Capture the cell that displays the provided text and extract its [X, Y] central coordinate. 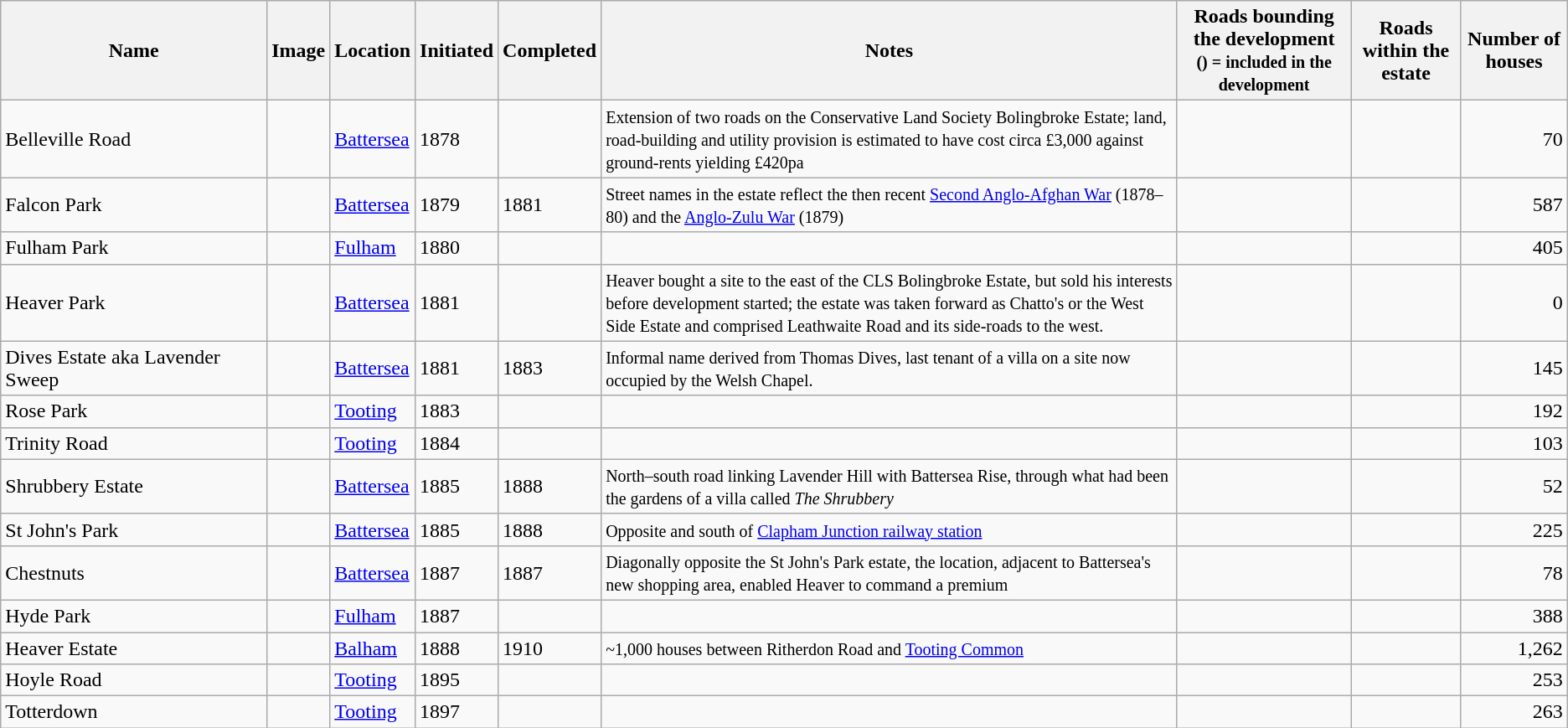
Hoyle Road [134, 680]
1878 [457, 139]
587 [1514, 204]
Belleville Road [134, 139]
1910 [549, 648]
Fulham Park [134, 248]
Rose Park [134, 411]
Trinity Road [134, 443]
1879 [457, 204]
70 [1514, 139]
1884 [457, 443]
Roads within the estate [1406, 50]
Informal name derived from Thomas Dives, last tenant of a villa on a site now occupied by the Welsh Chapel. [890, 369]
405 [1514, 248]
Number of houses [1514, 50]
145 [1514, 369]
1895 [457, 680]
103 [1514, 443]
Location [373, 50]
Shrubbery Estate [134, 486]
225 [1514, 529]
0 [1514, 302]
North–south road linking Lavender Hill with Battersea Rise, through what had been the gardens of a villa called The Shrubbery [890, 486]
Street names in the estate reflect the then recent Second Anglo-Afghan War (1878–80) and the Anglo-Zulu War (1879) [890, 204]
Dives Estate aka Lavender Sweep [134, 369]
1880 [457, 248]
Notes [890, 50]
78 [1514, 573]
Falcon Park [134, 204]
Opposite and south of Clapham Junction railway station [890, 529]
263 [1514, 712]
~1,000 houses between Ritherdon Road and Tooting Common [890, 648]
253 [1514, 680]
Roads bounding the development () = included in the development [1264, 50]
St John's Park [134, 529]
Balham [373, 648]
Chestnuts [134, 573]
52 [1514, 486]
Name [134, 50]
Heaver Estate [134, 648]
1897 [457, 712]
Image [298, 50]
Completed [549, 50]
192 [1514, 411]
388 [1514, 616]
Hyde Park [134, 616]
Heaver Park [134, 302]
1,262 [1514, 648]
Diagonally opposite the St John's Park estate, the location, adjacent to Battersea's new shopping area, enabled Heaver to command a premium [890, 573]
Initiated [457, 50]
Totterdown [134, 712]
